Scan for the cell matching the given text and deliver its [x, y] coordinate at center. 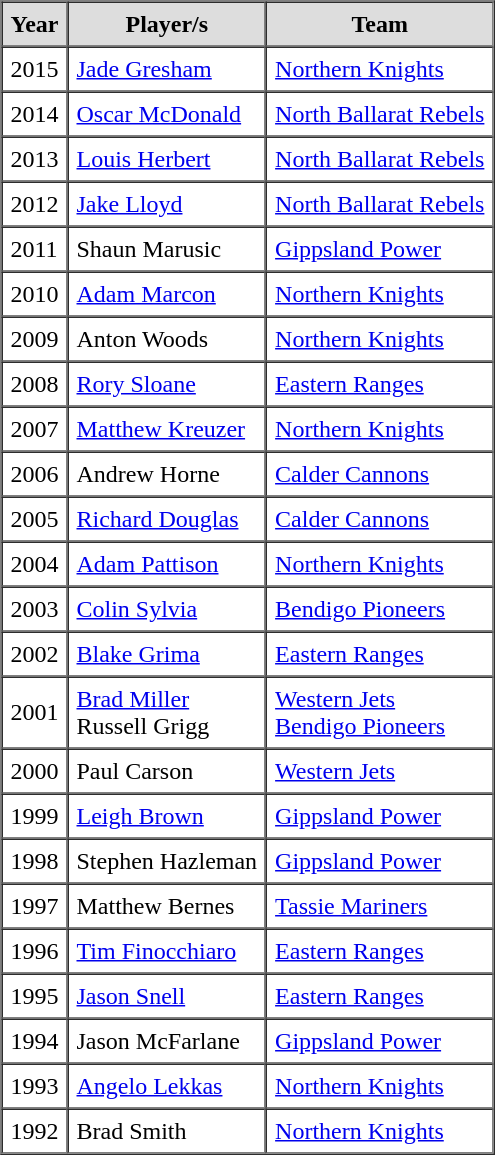
1997 [35, 906]
Stephen Hazleman [168, 860]
2012 [35, 204]
2005 [35, 518]
2004 [35, 564]
2013 [35, 158]
2000 [35, 770]
Oscar McDonald [168, 114]
1992 [35, 1130]
2006 [35, 474]
Paul Carson [168, 770]
Tassie Mariners [380, 906]
2015 [35, 68]
Shaun Marusic [168, 248]
2003 [35, 608]
1993 [35, 1086]
Western Jets Bendigo Pioneers [380, 712]
Jason McFarlane [168, 1040]
2010 [35, 294]
1999 [35, 816]
Adam Marcon [168, 294]
2008 [35, 384]
Angelo Lekkas [168, 1086]
Anton Woods [168, 338]
1998 [35, 860]
Team [380, 24]
Adam Pattison [168, 564]
Brad MillerRussell Grigg [168, 712]
Blake Grima [168, 654]
1995 [35, 996]
1994 [35, 1040]
Matthew Bernes [168, 906]
2009 [35, 338]
Jason Snell [168, 996]
2014 [35, 114]
2001 [35, 712]
2007 [35, 428]
Louis Herbert [168, 158]
Leigh Brown [168, 816]
Brad Smith [168, 1130]
Matthew Kreuzer [168, 428]
2011 [35, 248]
Western Jets [380, 770]
Colin Sylvia [168, 608]
2002 [35, 654]
Richard Douglas [168, 518]
Player/s [168, 24]
Bendigo Pioneers [380, 608]
1996 [35, 950]
Jake Lloyd [168, 204]
Year [35, 24]
Andrew Horne [168, 474]
Tim Finocchiaro [168, 950]
Jade Gresham [168, 68]
Rory Sloane [168, 384]
